Locate the cell with the specified text and output its [X, Y] center coordinate. 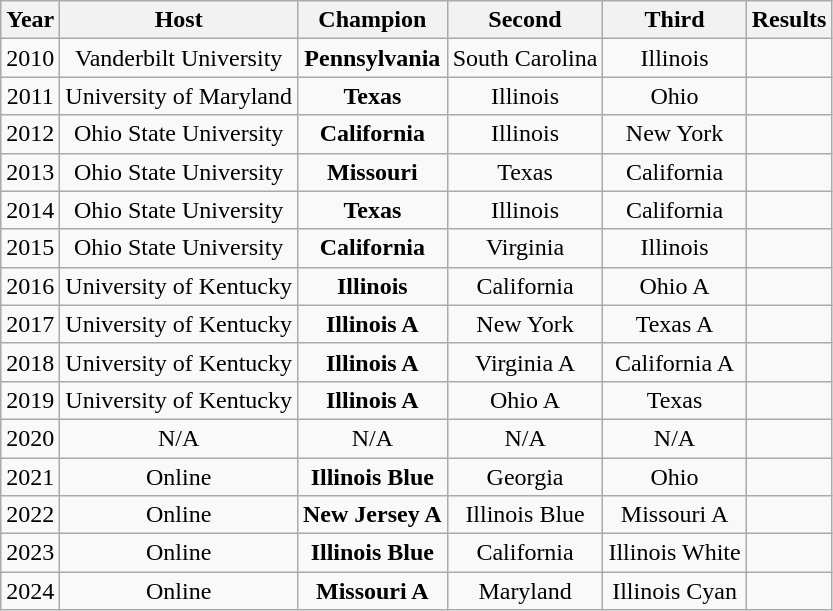
Host [179, 20]
Results [789, 20]
2013 [30, 172]
Second [525, 20]
Missouri [372, 172]
2011 [30, 96]
South Carolina [525, 58]
Vanderbilt University [179, 58]
2015 [30, 248]
Illinois White [674, 553]
Pennsylvania [372, 58]
Year [30, 20]
Third [674, 20]
2012 [30, 134]
Georgia [525, 477]
2017 [30, 324]
2016 [30, 286]
Texas A [674, 324]
Maryland [525, 591]
California A [674, 362]
Virginia [525, 248]
2010 [30, 58]
2023 [30, 553]
2020 [30, 438]
2014 [30, 210]
2024 [30, 591]
2022 [30, 515]
Illinois Cyan [674, 591]
2019 [30, 400]
2021 [30, 477]
University of Maryland [179, 96]
Virginia A [525, 362]
Champion [372, 20]
New Jersey A [372, 515]
2018 [30, 362]
